Provide the (X, Y) coordinate of the cell's center where the given text is located.  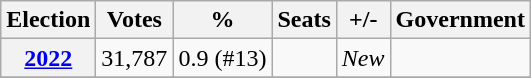
0.9 (#13) (222, 58)
Seats (304, 20)
2022 (48, 58)
Government (460, 20)
New (363, 58)
+/- (363, 20)
% (222, 20)
Votes (134, 20)
Election (48, 20)
31,787 (134, 58)
